Determine the [x, y] coordinate at the center of the cell enclosing the given text.  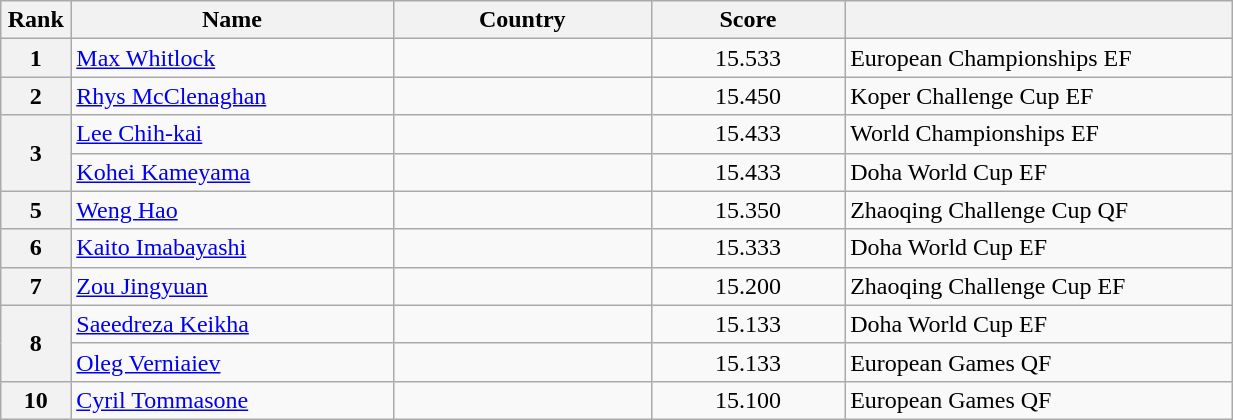
Rank [36, 20]
Name [232, 20]
Cyril Tommasone [232, 400]
Country [522, 20]
Kohei Kameyama [232, 172]
Zhaoqing Challenge Cup EF [1038, 286]
15.100 [748, 400]
Lee Chih-kai [232, 134]
Saeedreza Keikha [232, 324]
Max Whitlock [232, 58]
6 [36, 248]
8 [36, 343]
Rhys McClenaghan [232, 96]
European Championships EF [1038, 58]
7 [36, 286]
Koper Challenge Cup EF [1038, 96]
Weng Hao [232, 210]
Zou Jingyuan [232, 286]
World Championships EF [1038, 134]
15.450 [748, 96]
Score [748, 20]
2 [36, 96]
15.333 [748, 248]
15.350 [748, 210]
5 [36, 210]
Kaito Imabayashi [232, 248]
3 [36, 153]
15.200 [748, 286]
1 [36, 58]
15.533 [748, 58]
10 [36, 400]
Oleg Verniaiev [232, 362]
Zhaoqing Challenge Cup QF [1038, 210]
